Output the [X, Y] coordinate of the center of the cell containing the given text.  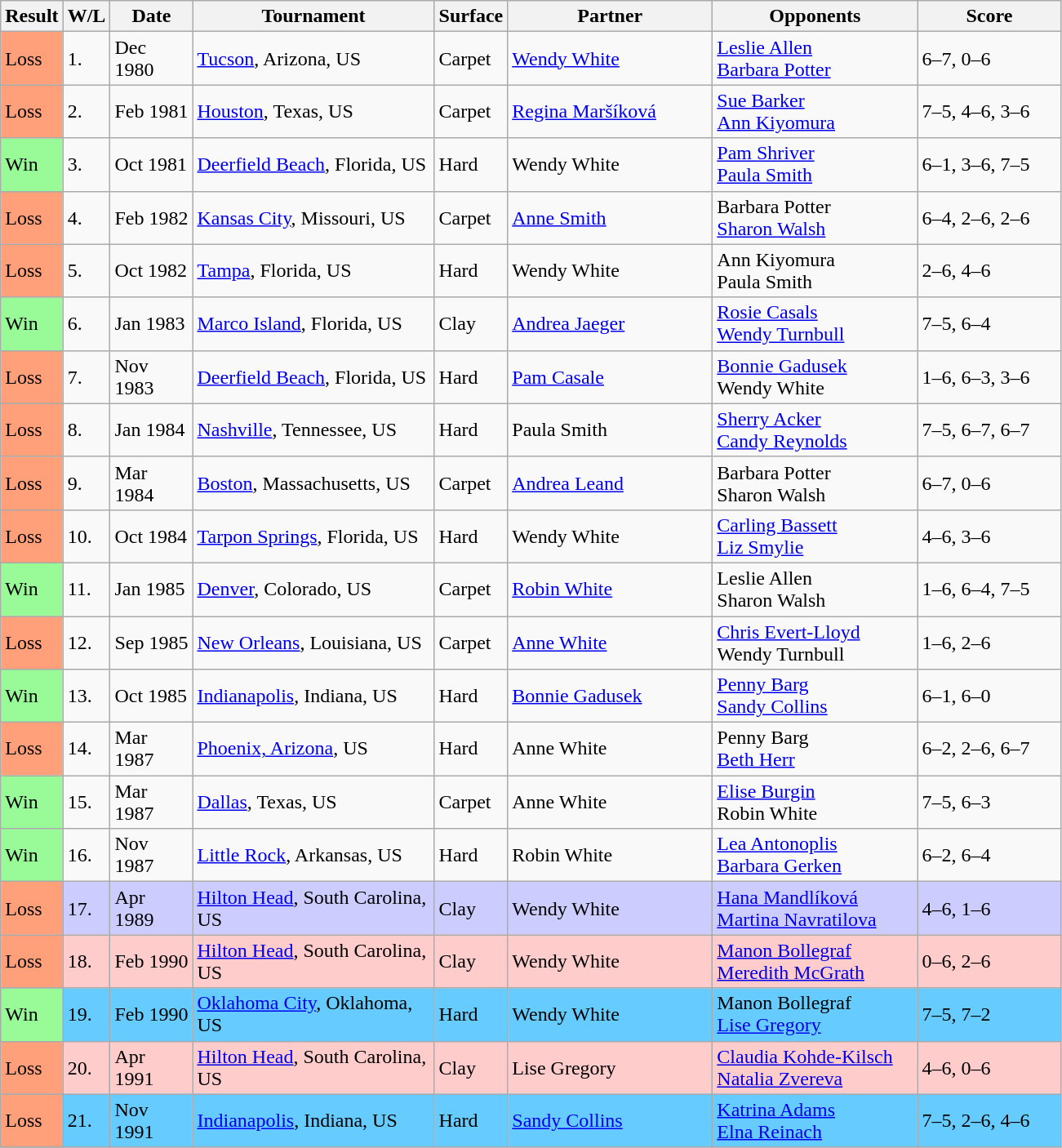
Dec 1980 [152, 59]
Tampa, Florida, US [313, 271]
2–6, 4–6 [989, 271]
Nov 1991 [152, 1120]
Tournament [313, 16]
7. [87, 377]
Houston, Texas, US [313, 111]
Boston, Massachusetts, US [313, 483]
New Orleans, Louisiana, US [313, 642]
Chris Evert-Lloyd Wendy Turnbull [815, 642]
Manon Bollegraf Meredith McGrath [815, 962]
19. [87, 1014]
6–2, 2–6, 6–7 [989, 750]
Apr 1991 [152, 1068]
6–4, 2–6, 2–6 [989, 217]
W/L [87, 16]
7–5, 2–6, 4–6 [989, 1120]
Surface [471, 16]
14. [87, 750]
1–6, 6–4, 7–5 [989, 590]
4–6, 1–6 [989, 908]
11. [87, 590]
Andrea Leand [611, 483]
Oklahoma City, Oklahoma, US [313, 1014]
6–1, 3–6, 7–5 [989, 165]
Tucson, Arizona, US [313, 59]
Phoenix, Arizona, US [313, 750]
Nov 1987 [152, 856]
Sherry Acker Candy Reynolds [815, 429]
Little Rock, Arkansas, US [313, 856]
Manon Bollegraf Lise Gregory [815, 1014]
Lea Antonoplis Barbara Gerken [815, 856]
Sandy Collins [611, 1120]
13. [87, 696]
3. [87, 165]
Leslie Allen Sharon Walsh [815, 590]
9. [87, 483]
Pam Shriver Paula Smith [815, 165]
Opponents [815, 16]
1–6, 6–3, 3–6 [989, 377]
Feb 1981 [152, 111]
Partner [611, 16]
Result [32, 16]
4–6, 0–6 [989, 1068]
7–5, 6–7, 6–7 [989, 429]
Jan 1984 [152, 429]
Apr 1989 [152, 908]
Jan 1985 [152, 590]
Jan 1983 [152, 323]
Score [989, 16]
Elise Burgin Robin White [815, 802]
15. [87, 802]
Dallas, Texas, US [313, 802]
Carling Bassett Liz Smylie [815, 536]
Penny Barg Beth Herr [815, 750]
Sep 1985 [152, 642]
Oct 1982 [152, 271]
Paula Smith [611, 429]
6. [87, 323]
Andrea Jaeger [611, 323]
Kansas City, Missouri, US [313, 217]
18. [87, 962]
6–2, 6–4 [989, 856]
Hana Mandlíková Martina Navratilova [815, 908]
Pam Casale [611, 377]
7–5, 6–4 [989, 323]
Sue Barker Ann Kiyomura [815, 111]
Oct 1985 [152, 696]
Oct 1984 [152, 536]
4. [87, 217]
Nashville, Tennessee, US [313, 429]
2. [87, 111]
21. [87, 1120]
10. [87, 536]
16. [87, 856]
Bonnie Gadusek [611, 696]
Bonnie Gadusek Wendy White [815, 377]
Oct 1981 [152, 165]
Penny Barg Sandy Collins [815, 696]
7–5, 6–3 [989, 802]
Katrina Adams Elna Reinach [815, 1120]
8. [87, 429]
4–6, 3–6 [989, 536]
7–5, 7–2 [989, 1014]
20. [87, 1068]
Date [152, 16]
Rosie Casals Wendy Turnbull [815, 323]
Ann Kiyomura Paula Smith [815, 271]
17. [87, 908]
Anne Smith [611, 217]
Claudia Kohde-Kilsch Natalia Zvereva [815, 1068]
12. [87, 642]
Mar 1984 [152, 483]
7–5, 4–6, 3–6 [989, 111]
0–6, 2–6 [989, 962]
6–1, 6–0 [989, 696]
Tarpon Springs, Florida, US [313, 536]
Denver, Colorado, US [313, 590]
1–6, 2–6 [989, 642]
5. [87, 271]
Regina Maršíková [611, 111]
Marco Island, Florida, US [313, 323]
Leslie Allen Barbara Potter [815, 59]
Lise Gregory [611, 1068]
Nov 1983 [152, 377]
1. [87, 59]
Feb 1982 [152, 217]
